Return the [x, y] coordinate for the center point of the cell that contains the specified text.  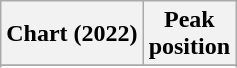
Peakposition [189, 34]
Chart (2022) [72, 34]
